Extract the [x, y] coordinate from the center of the cell holding the provided text.  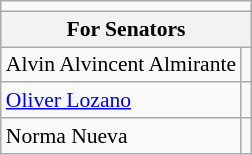
Norma Nueva [121, 136]
Alvin Alvincent Almirante [121, 65]
For Senators [126, 29]
Oliver Lozano [121, 101]
